Output the (x, y) coordinate of the center of the cell containing the given text.  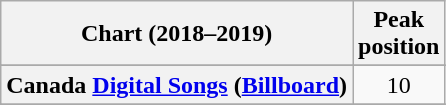
10 (399, 85)
Canada Digital Songs (Billboard) (177, 85)
Chart (2018–2019) (177, 34)
Peak position (399, 34)
